From the cell containing the given text, extract its center point as (x, y) coordinate. 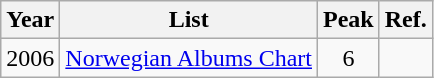
Year (30, 20)
6 (349, 58)
Ref. (406, 20)
Peak (349, 20)
List (189, 20)
Norwegian Albums Chart (189, 58)
2006 (30, 58)
